Pinpoint the cell where the given text exists, returning its [X, Y] midpoint coordinate. 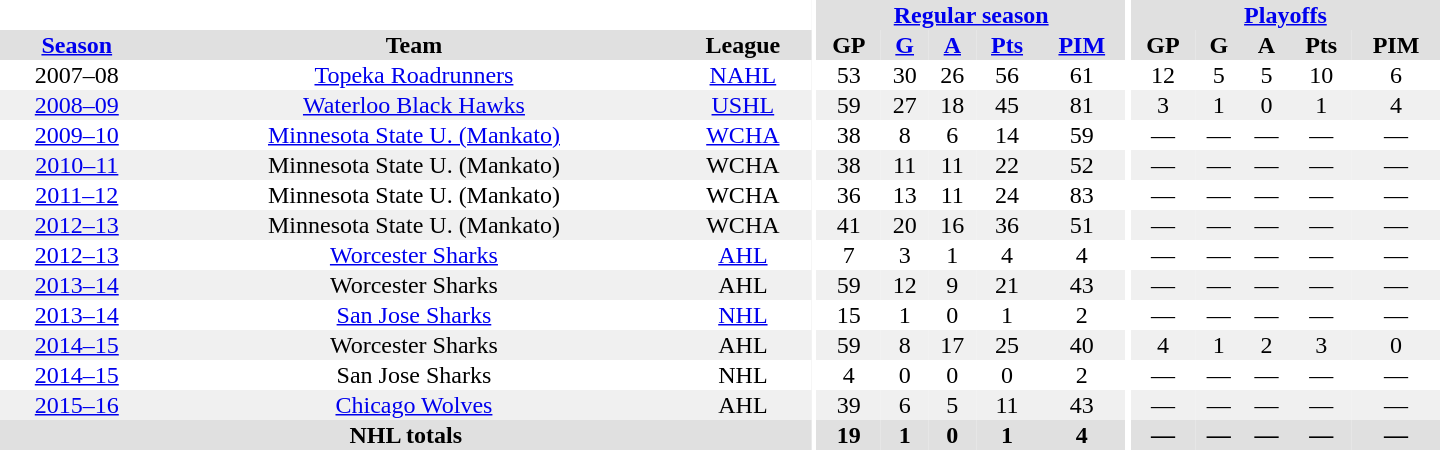
Topeka Roadrunners [414, 75]
Playoffs [1286, 15]
NAHL [742, 75]
26 [952, 75]
21 [1007, 285]
Season [77, 45]
19 [849, 435]
52 [1082, 165]
2010–11 [77, 165]
2009–10 [77, 135]
61 [1082, 75]
20 [905, 225]
30 [905, 75]
9 [952, 285]
27 [905, 105]
25 [1007, 345]
83 [1082, 195]
2007–08 [77, 75]
53 [849, 75]
2015–16 [77, 405]
10 [1321, 75]
Regular season [972, 15]
League [742, 45]
24 [1007, 195]
NHL totals [406, 435]
2008–09 [77, 105]
13 [905, 195]
56 [1007, 75]
18 [952, 105]
39 [849, 405]
45 [1007, 105]
7 [849, 255]
81 [1082, 105]
Team [414, 45]
22 [1007, 165]
Waterloo Black Hawks [414, 105]
15 [849, 315]
41 [849, 225]
40 [1082, 345]
2011–12 [77, 195]
14 [1007, 135]
USHL [742, 105]
51 [1082, 225]
17 [952, 345]
Chicago Wolves [414, 405]
16 [952, 225]
